Determine the [x, y] coordinate at the center of the cell enclosing the given text.  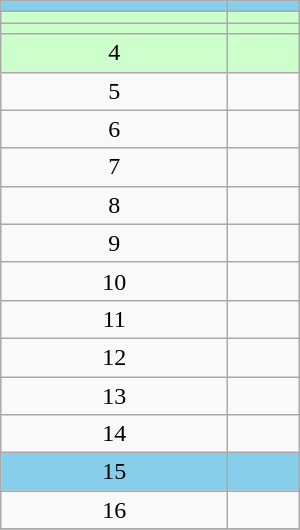
16 [114, 510]
10 [114, 281]
15 [114, 472]
5 [114, 91]
9 [114, 243]
4 [114, 53]
8 [114, 205]
6 [114, 129]
7 [114, 167]
12 [114, 357]
11 [114, 319]
14 [114, 434]
13 [114, 395]
